Output the (X, Y) coordinate of the center of the cell containing the given text.  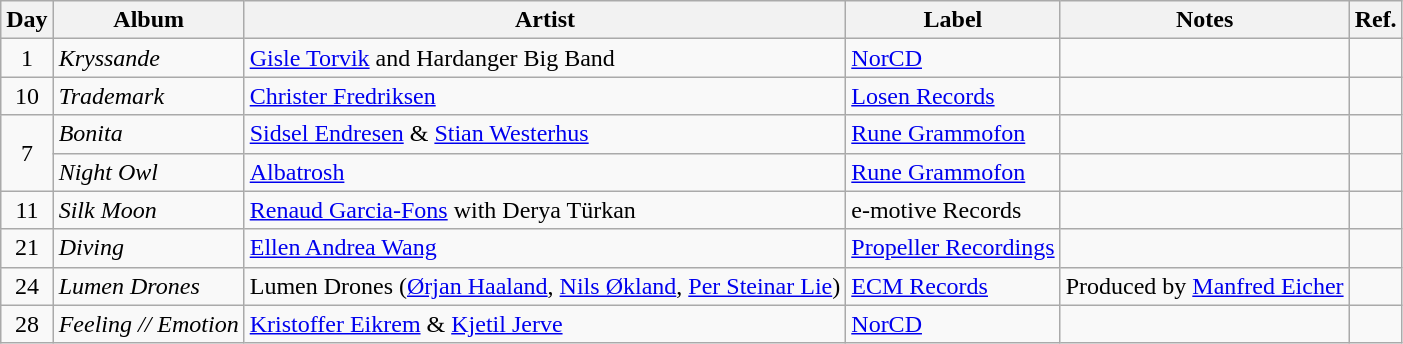
Produced by Manfred Eicher (1204, 286)
Gisle Torvik and Hardanger Big Band (545, 58)
Propeller Recordings (953, 248)
Bonita (148, 134)
Christer Fredriksen (545, 96)
Feeling // Emotion (148, 324)
Night Owl (148, 172)
Losen Records (953, 96)
Ellen Andrea Wang (545, 248)
Kryssande (148, 58)
Day (27, 20)
Label (953, 20)
Lumen Drones (Ørjan Haaland, Nils Økland, Per Steinar Lie) (545, 286)
Notes (1204, 20)
Ref. (1376, 20)
Diving (148, 248)
Album (148, 20)
Sidsel Endresen & Stian Westerhus (545, 134)
11 (27, 210)
28 (27, 324)
Kristoffer Eikrem & Kjetil Jerve (545, 324)
Trademark (148, 96)
Lumen Drones (148, 286)
7 (27, 153)
e-motive Records (953, 210)
10 (27, 96)
Renaud Garcia-Fons with Derya Türkan (545, 210)
1 (27, 58)
21 (27, 248)
Silk Moon (148, 210)
ECM Records (953, 286)
24 (27, 286)
Artist (545, 20)
Albatrosh (545, 172)
